Find where the given text appears and provide that cell's center as [X, Y] coordinate. 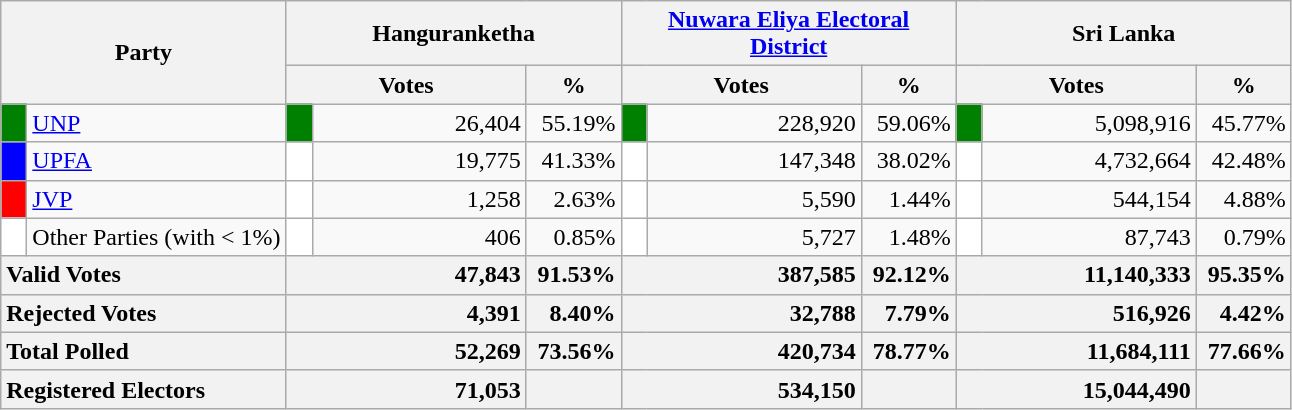
45.77% [1244, 123]
4.88% [1244, 199]
8.40% [574, 313]
228,920 [754, 123]
47,843 [406, 275]
91.53% [574, 275]
1.48% [908, 237]
59.06% [908, 123]
92.12% [908, 275]
38.02% [908, 161]
42.48% [1244, 161]
4,391 [406, 313]
Valid Votes [144, 275]
19,775 [419, 161]
4,732,664 [1089, 161]
11,140,333 [1076, 275]
11,684,111 [1076, 351]
Party [144, 52]
0.85% [574, 237]
5,098,916 [1089, 123]
Other Parties (with < 1%) [156, 237]
5,590 [754, 199]
JVP [156, 199]
Total Polled [144, 351]
Rejected Votes [144, 313]
2.63% [574, 199]
87,743 [1089, 237]
Hanguranketha [454, 34]
406 [419, 237]
UNP [156, 123]
41.33% [574, 161]
147,348 [754, 161]
32,788 [741, 313]
544,154 [1089, 199]
Sri Lanka [1124, 34]
0.79% [1244, 237]
1,258 [419, 199]
516,926 [1076, 313]
15,044,490 [1076, 389]
5,727 [754, 237]
4.42% [1244, 313]
78.77% [908, 351]
73.56% [574, 351]
UPFA [156, 161]
387,585 [741, 275]
Nuwara Eliya Electoral District [788, 34]
26,404 [419, 123]
1.44% [908, 199]
55.19% [574, 123]
420,734 [741, 351]
52,269 [406, 351]
534,150 [741, 389]
71,053 [406, 389]
95.35% [1244, 275]
77.66% [1244, 351]
Registered Electors [144, 389]
7.79% [908, 313]
